Capture the cell that displays the provided text and extract its [X, Y] central coordinate. 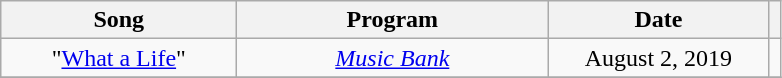
Song [119, 20]
Music Bank [392, 58]
Date [658, 20]
August 2, 2019 [658, 58]
Program [392, 20]
"What a Life" [119, 58]
